Return [x, y] of the center of cell containing provided text 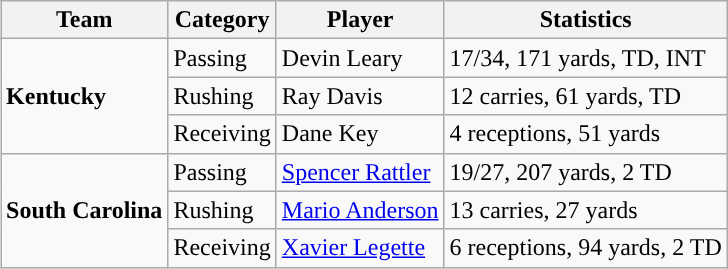
South Carolina [84, 210]
Kentucky [84, 96]
Devin Leary [360, 58]
Spencer Rattler [360, 172]
Statistics [586, 20]
6 receptions, 94 yards, 2 TD [586, 248]
12 carries, 61 yards, TD [586, 96]
17/34, 171 yards, TD, INT [586, 58]
13 carries, 27 yards [586, 210]
Dane Key [360, 134]
Mario Anderson [360, 210]
Player [360, 20]
4 receptions, 51 yards [586, 134]
Xavier Legette [360, 248]
Ray Davis [360, 96]
19/27, 207 yards, 2 TD [586, 172]
Team [84, 20]
Category [222, 20]
